Extract the [X, Y] coordinate from the center of the cell holding the provided text.  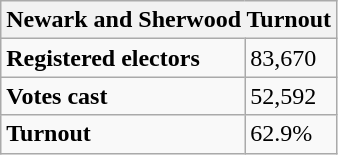
52,592 [291, 96]
Registered electors [123, 58]
Turnout [123, 134]
Votes cast [123, 96]
Newark and Sherwood Turnout [169, 20]
83,670 [291, 58]
62.9% [291, 134]
